Find where the given text appears and provide that cell's center as (X, Y) coordinate. 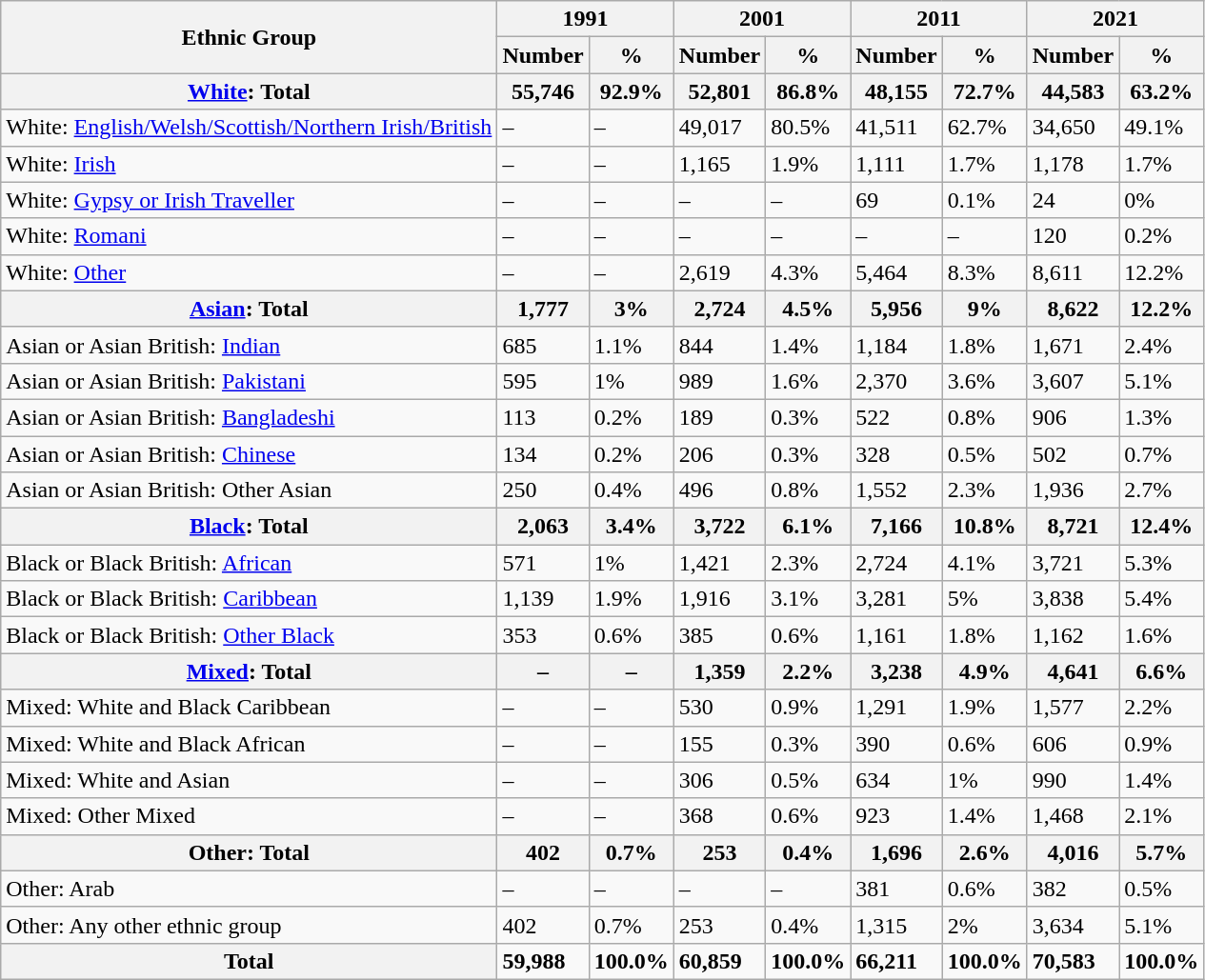
353 (543, 635)
92.9% (631, 91)
White: Total (250, 91)
385 (719, 635)
Other: Any other ethnic group (250, 925)
52,801 (719, 91)
Asian or Asian British: Other Asian (250, 490)
49,017 (719, 128)
8,611 (1073, 272)
Ethnic Group (250, 37)
3,721 (1073, 563)
44,583 (1073, 91)
206 (719, 454)
120 (1073, 236)
1,552 (896, 490)
4,016 (1073, 852)
1,162 (1073, 635)
White: Gypsy or Irish Traveller (250, 200)
1,161 (896, 635)
8,721 (1073, 527)
Black or Black British: Caribbean (250, 599)
White: Romani (250, 236)
989 (719, 381)
4.3% (808, 272)
34,650 (1073, 128)
10.8% (985, 527)
502 (1073, 454)
3% (631, 309)
3,281 (896, 599)
4.9% (985, 671)
5.7% (1162, 852)
9% (985, 309)
2.1% (1162, 816)
86.8% (808, 91)
906 (1073, 417)
1,777 (543, 309)
496 (719, 490)
60,859 (719, 961)
2001 (762, 19)
1,165 (719, 164)
63.2% (1162, 91)
5,464 (896, 272)
Asian or Asian British: Pakistani (250, 381)
8.3% (985, 272)
Asian or Asian British: Indian (250, 345)
382 (1073, 889)
1,178 (1073, 164)
Mixed: Other Mixed (250, 816)
59,988 (543, 961)
72.7% (985, 91)
6.6% (1162, 671)
1,359 (719, 671)
5.3% (1162, 563)
Black or Black British: African (250, 563)
990 (1073, 780)
1,184 (896, 345)
12.4% (1162, 527)
250 (543, 490)
1,577 (1073, 708)
2,370 (896, 381)
5,956 (896, 309)
69 (896, 200)
595 (543, 381)
Other: Total (250, 852)
2021 (1115, 19)
685 (543, 345)
49.1% (1162, 128)
368 (719, 816)
6.1% (808, 527)
4,641 (1073, 671)
2.4% (1162, 345)
306 (719, 780)
571 (543, 563)
606 (1073, 744)
5.4% (1162, 599)
2.6% (985, 852)
1,936 (1073, 490)
3,634 (1073, 925)
1991 (585, 19)
Black: Total (250, 527)
5% (985, 599)
62.7% (985, 128)
2.7% (1162, 490)
Black or Black British: Other Black (250, 635)
55,746 (543, 91)
White: Other (250, 272)
70,583 (1073, 961)
3,722 (719, 527)
Asian: Total (250, 309)
80.5% (808, 128)
1,139 (543, 599)
White: Irish (250, 164)
2011 (939, 19)
8,622 (1073, 309)
844 (719, 345)
328 (896, 454)
3.4% (631, 527)
1,916 (719, 599)
1,111 (896, 164)
41,511 (896, 128)
Other: Arab (250, 889)
24 (1073, 200)
155 (719, 744)
2,063 (543, 527)
2,619 (719, 272)
113 (543, 417)
1,315 (896, 925)
134 (543, 454)
1,696 (896, 852)
530 (719, 708)
48,155 (896, 91)
1,291 (896, 708)
1,421 (719, 563)
1,671 (1073, 345)
7,166 (896, 527)
390 (896, 744)
381 (896, 889)
Total (250, 961)
0.1% (985, 200)
Asian or Asian British: Chinese (250, 454)
189 (719, 417)
1.1% (631, 345)
Mixed: Total (250, 671)
4.5% (808, 309)
3.1% (808, 599)
1,468 (1073, 816)
3.6% (985, 381)
4.1% (985, 563)
3,607 (1073, 381)
Mixed: White and Black African (250, 744)
3,838 (1073, 599)
66,211 (896, 961)
White: English/Welsh/Scottish/Northern Irish/British (250, 128)
1.3% (1162, 417)
Mixed: White and Asian (250, 780)
Mixed: White and Black Caribbean (250, 708)
2% (985, 925)
3,238 (896, 671)
923 (896, 816)
Asian or Asian British: Bangladeshi (250, 417)
0% (1162, 200)
634 (896, 780)
522 (896, 417)
